For the text-containing cell, return its midpoint in (X, Y) coordinate format. 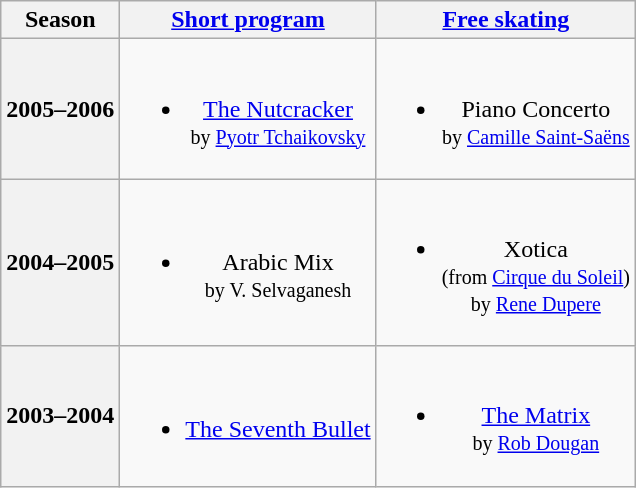
Arabic Mix by V. Selvaganesh (248, 262)
Xotica (from Cirque du Soleil) by Rene Dupere (506, 262)
2004–2005 (60, 262)
2005–2006 (60, 109)
The Matrix by Rob Dougan (506, 416)
Piano Concerto by Camille Saint-Saëns (506, 109)
2003–2004 (60, 416)
The Seventh Bullet (248, 416)
Free skating (506, 20)
The Nutcracker by Pyotr Tchaikovsky (248, 109)
Short program (248, 20)
Season (60, 20)
